Identify which cell holds the provided text, then report its (X, Y) central coordinate. 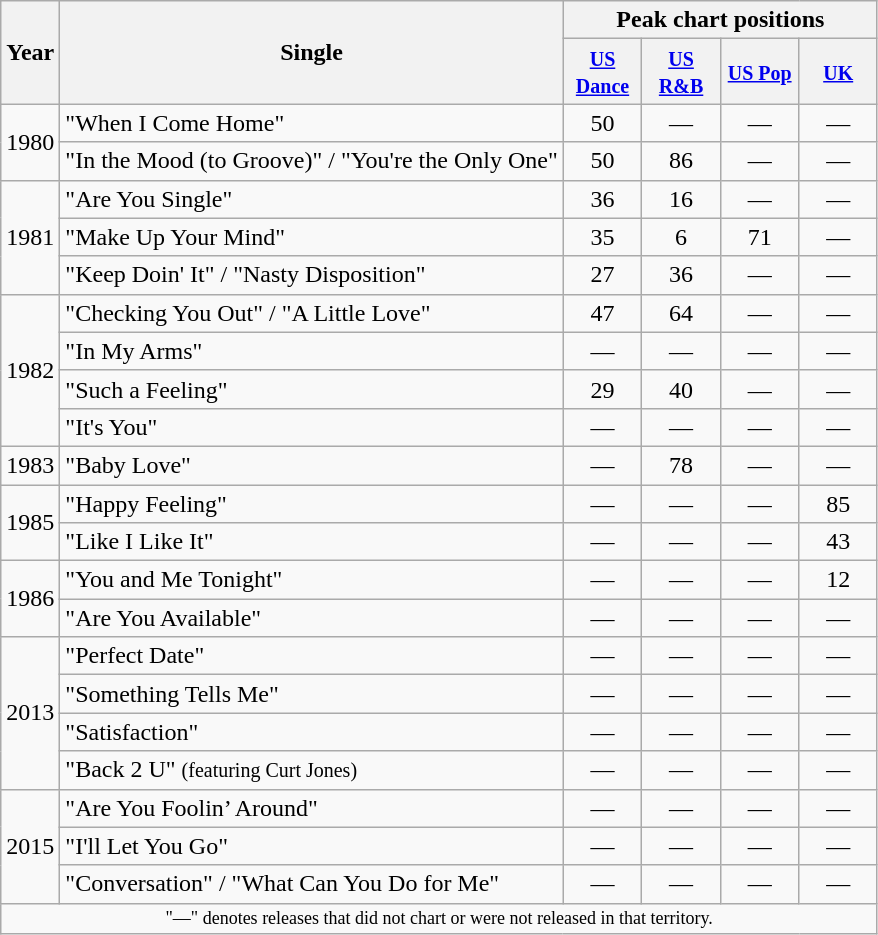
78 (682, 465)
"Happy Feeling" (312, 503)
"Are You Foolin’ Around" (312, 808)
1980 (30, 142)
"Back 2 U" (featuring Curt Jones) (312, 770)
"In My Arms" (312, 351)
"It's You" (312, 427)
US R&B (682, 72)
"I'll Let You Go" (312, 846)
"Something Tells Me" (312, 694)
"Are You Available" (312, 618)
2015 (30, 846)
"Satisfaction" (312, 732)
"When I Come Home" (312, 123)
"You and Me Tonight" (312, 580)
12 (838, 580)
"Keep Doin' It" / "Nasty Disposition" (312, 275)
"Make Up Your Mind" (312, 237)
"Conversation" / "What Can You Do for Me" (312, 884)
"Such a Feeling" (312, 389)
1986 (30, 599)
43 (838, 542)
"Are You Single" (312, 199)
Peak chart positions (720, 20)
US Pop (760, 72)
86 (682, 161)
16 (682, 199)
6 (682, 237)
27 (602, 275)
"Perfect Date" (312, 656)
71 (760, 237)
2013 (30, 713)
"In the Mood (to Groove)" / "You're the Only One" (312, 161)
29 (602, 389)
1983 (30, 465)
Year (30, 52)
1985 (30, 522)
35 (602, 237)
40 (682, 389)
"Like I Like It" (312, 542)
1981 (30, 237)
UK (838, 72)
64 (682, 313)
Single (312, 52)
US Dance (602, 72)
85 (838, 503)
"Baby Love" (312, 465)
"Checking You Out" / "A Little Love" (312, 313)
"—" denotes releases that did not chart or were not released in that territory. (440, 918)
1982 (30, 370)
47 (602, 313)
